Return [X, Y] of the center of cell containing provided text 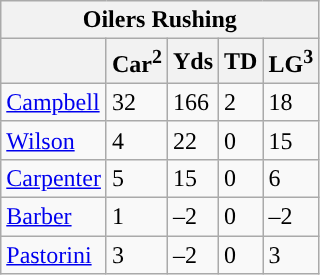
TD [241, 62]
Oilers Rushing [160, 20]
LG3 [291, 62]
Wilson [54, 140]
Car2 [136, 62]
166 [192, 102]
Barber [54, 217]
5 [136, 178]
32 [136, 102]
22 [192, 140]
Campbell [54, 102]
6 [291, 178]
Yds [192, 62]
1 [136, 217]
4 [136, 140]
2 [241, 102]
18 [291, 102]
Carpenter [54, 178]
Pastorini [54, 255]
